Identify which cell holds the provided text, then report its [x, y] central coordinate. 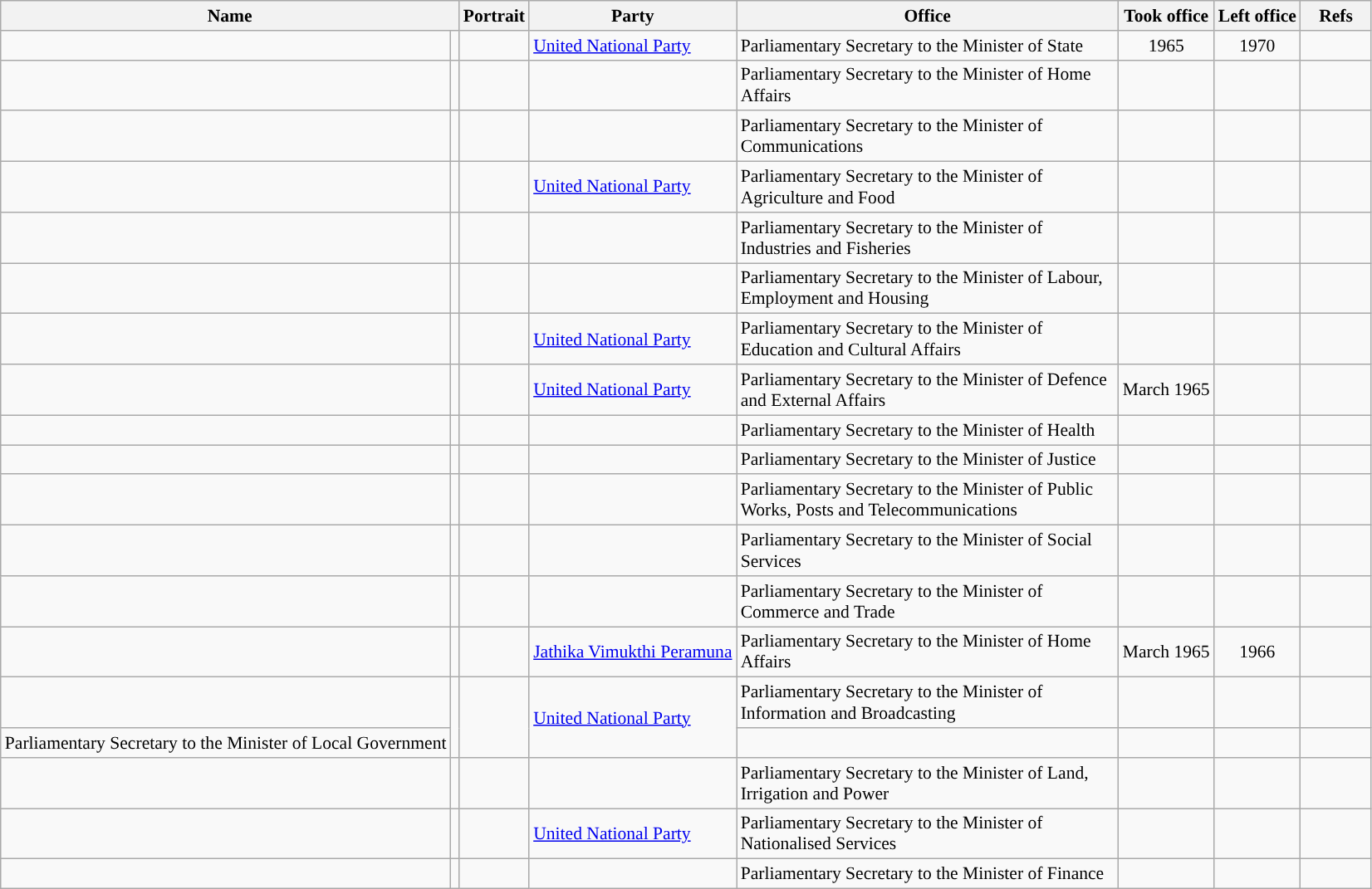
Name [230, 16]
1965 [1166, 46]
Parliamentary Secretary to the Minister of Labour, Employment and Housing [928, 289]
Parliamentary Secretary to the Minister of Local Government [226, 743]
Left office [1257, 16]
Parliamentary Secretary to the Minister of Health [928, 430]
Parliamentary Secretary to the Minister of Commerce and Trade [928, 601]
Party [633, 16]
Parliamentary Secretary to the Minister of Nationalised Services [928, 833]
Parliamentary Secretary to the Minister of Agriculture and Food [928, 188]
Took office [1166, 16]
Parliamentary Secretary to the Minister of Land, Irrigation and Power [928, 784]
Parliamentary Secretary to the Minister of Information and Broadcasting [928, 702]
Parliamentary Secretary to the Minister of State [928, 46]
Parliamentary Secretary to the Minister of Education and Cultural Affairs [928, 339]
1970 [1257, 46]
Portrait [494, 16]
Parliamentary Secretary to the Minister of Communications [928, 136]
Parliamentary Secretary to the Minister of Social Services [928, 551]
Parliamentary Secretary to the Minister of Industries and Fisheries [928, 237]
Jathika Vimukthi Peramuna [633, 652]
Office [928, 16]
Refs [1335, 16]
1966 [1257, 652]
Parliamentary Secretary to the Minister of Defence and External Affairs [928, 390]
Parliamentary Secretary to the Minister of Public Works, Posts and Telecommunications [928, 500]
Parliamentary Secretary to the Minister of Justice [928, 460]
Parliamentary Secretary to the Minister of Finance [928, 874]
